Find where the given text appears and provide that cell's center as [X, Y] coordinate. 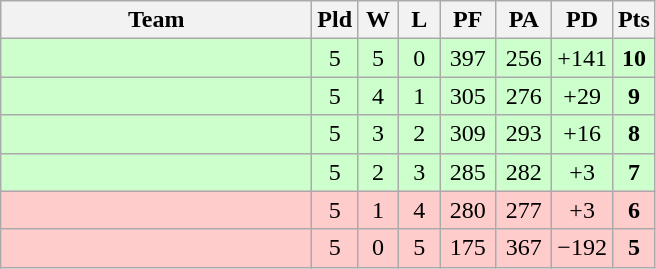
256 [524, 58]
282 [524, 172]
W [378, 20]
−192 [582, 248]
285 [468, 172]
397 [468, 58]
9 [634, 96]
Team [156, 20]
Pld [335, 20]
276 [524, 96]
6 [634, 210]
367 [524, 248]
PF [468, 20]
7 [634, 172]
280 [468, 210]
Pts [634, 20]
175 [468, 248]
309 [468, 134]
L [420, 20]
+141 [582, 58]
+16 [582, 134]
8 [634, 134]
10 [634, 58]
277 [524, 210]
+29 [582, 96]
305 [468, 96]
PD [582, 20]
293 [524, 134]
PA [524, 20]
